Locate the cell with the specified text and output its [x, y] center coordinate. 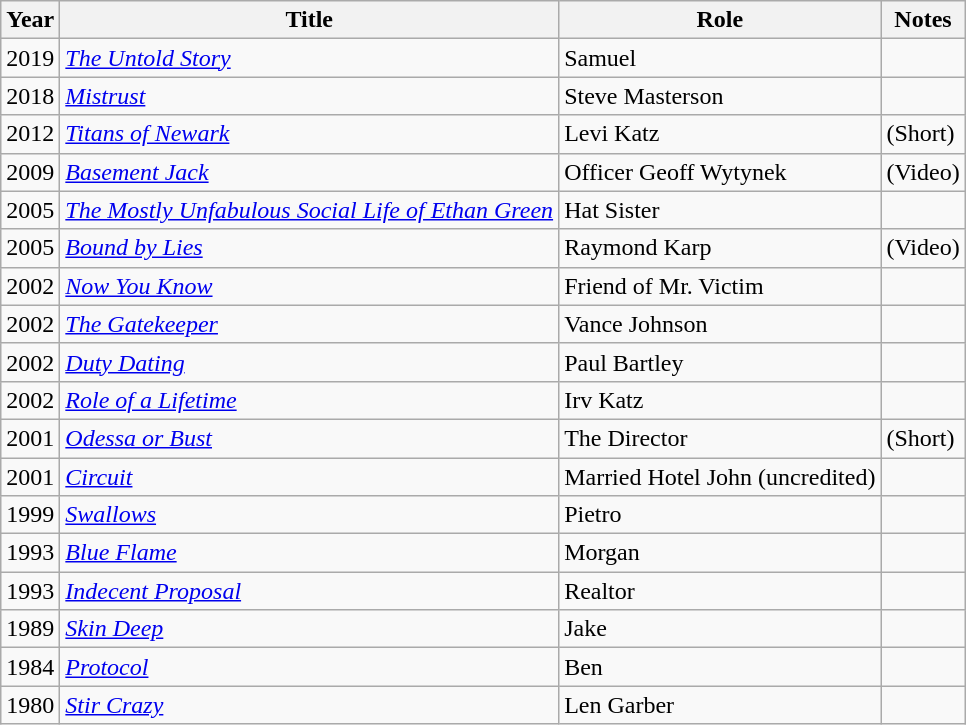
Basement Jack [310, 172]
Indecent Proposal [310, 591]
The Mostly Unfabulous Social Life of Ethan Green [310, 210]
Stir Crazy [310, 705]
Title [310, 20]
Levi Katz [720, 134]
1984 [30, 667]
Ben [720, 667]
Vance Johnson [720, 324]
Steve Masterson [720, 96]
2012 [30, 134]
Raymond Karp [720, 248]
Jake [720, 629]
Role [720, 20]
The Director [720, 438]
Paul Bartley [720, 362]
1989 [30, 629]
Realtor [720, 591]
Irv Katz [720, 400]
Len Garber [720, 705]
Swallows [310, 515]
Skin Deep [310, 629]
Role of a Lifetime [310, 400]
Duty Dating [310, 362]
Pietro [720, 515]
2019 [30, 58]
Mistrust [310, 96]
2018 [30, 96]
Officer Geoff Wytynek [720, 172]
Samuel [720, 58]
1980 [30, 705]
The Gatekeeper [310, 324]
Titans of Newark [310, 134]
The Untold Story [310, 58]
2009 [30, 172]
Hat Sister [720, 210]
Odessa or Bust [310, 438]
Friend of Mr. Victim [720, 286]
Protocol [310, 667]
Bound by Lies [310, 248]
Year [30, 20]
Notes [923, 20]
1999 [30, 515]
Blue Flame [310, 553]
Now You Know [310, 286]
Circuit [310, 477]
Married Hotel John (uncredited) [720, 477]
Morgan [720, 553]
